Search for the cell housing the specified text and yield its (x, y) center coordinate. 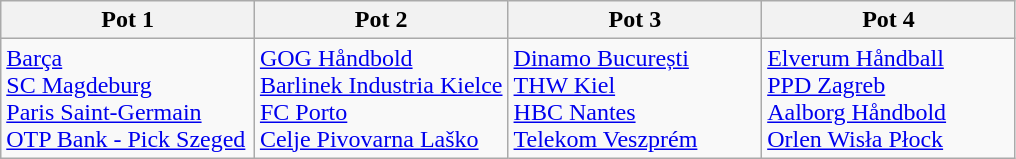
Pot 4 (889, 20)
Barça SC Magdeburg Paris Saint-Germain OTP Bank - Pick Szeged (128, 98)
GOG Håndbold Barlinek Industria Kielce FC Porto Celje Pivovarna Laško (381, 98)
Elverum Håndball PPD Zagreb Aalborg Håndbold Orlen Wisła Płock (889, 98)
Pot 2 (381, 20)
Pot 1 (128, 20)
Pot 3 (635, 20)
Dinamo București THW Kiel HBC Nantes Telekom Veszprém (635, 98)
